Capture the cell that displays the provided text and extract its (X, Y) central coordinate. 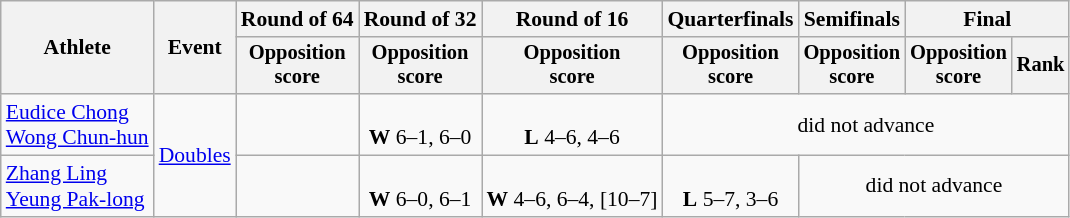
Quarterfinals (731, 19)
Round of 64 (298, 19)
W 6–0, 6–1 (420, 186)
Event (195, 48)
Round of 32 (420, 19)
W 4–6, 6–4, [10–7] (572, 186)
Zhang LingYeung Pak-long (78, 186)
Rank (1041, 66)
L 4–6, 4–6 (572, 124)
Semifinals (852, 19)
Eudice ChongWong Chun-hun (78, 124)
L 5–7, 3–6 (731, 186)
Athlete (78, 48)
Doubles (195, 155)
Round of 16 (572, 19)
W 6–1, 6–0 (420, 124)
Final (987, 19)
